Provide the (x, y) coordinate of the cell's center where the given text is located.  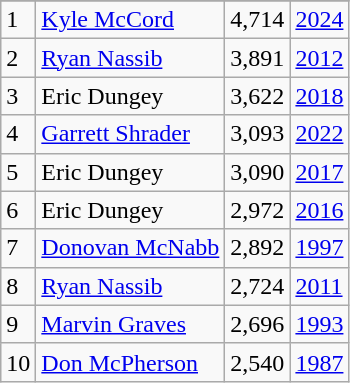
2,972 (258, 210)
3,891 (258, 58)
Kyle McCord (130, 20)
Garrett Shrader (130, 134)
3 (18, 96)
2018 (320, 96)
6 (18, 210)
Marvin Graves (130, 324)
1987 (320, 362)
Don McPherson (130, 362)
2017 (320, 172)
8 (18, 286)
3,090 (258, 172)
1993 (320, 324)
7 (18, 248)
2,724 (258, 286)
2,540 (258, 362)
4,714 (258, 20)
2022 (320, 134)
4 (18, 134)
2024 (320, 20)
2011 (320, 286)
3,093 (258, 134)
2,696 (258, 324)
2012 (320, 58)
Donovan McNabb (130, 248)
1997 (320, 248)
1 (18, 20)
9 (18, 324)
2,892 (258, 248)
2 (18, 58)
3,622 (258, 96)
10 (18, 362)
2016 (320, 210)
5 (18, 172)
